Scan for the cell matching the given text and deliver its [x, y] coordinate at center. 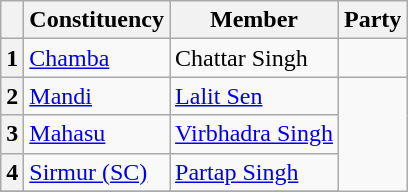
Lalit Sen [254, 96]
4 [12, 172]
Mandi [97, 96]
Party [372, 20]
Member [254, 20]
Mahasu [97, 134]
Sirmur (SC) [97, 172]
Virbhadra Singh [254, 134]
Constituency [97, 20]
2 [12, 96]
Partap Singh [254, 172]
Chamba [97, 58]
3 [12, 134]
Chattar Singh [254, 58]
1 [12, 58]
